For the text-containing cell, return its midpoint in [x, y] coordinate format. 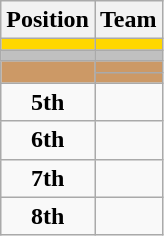
Team [128, 20]
5th [48, 102]
8th [48, 216]
6th [48, 140]
Position [48, 20]
7th [48, 178]
